Identify which cell holds the provided text, then report its [X, Y] central coordinate. 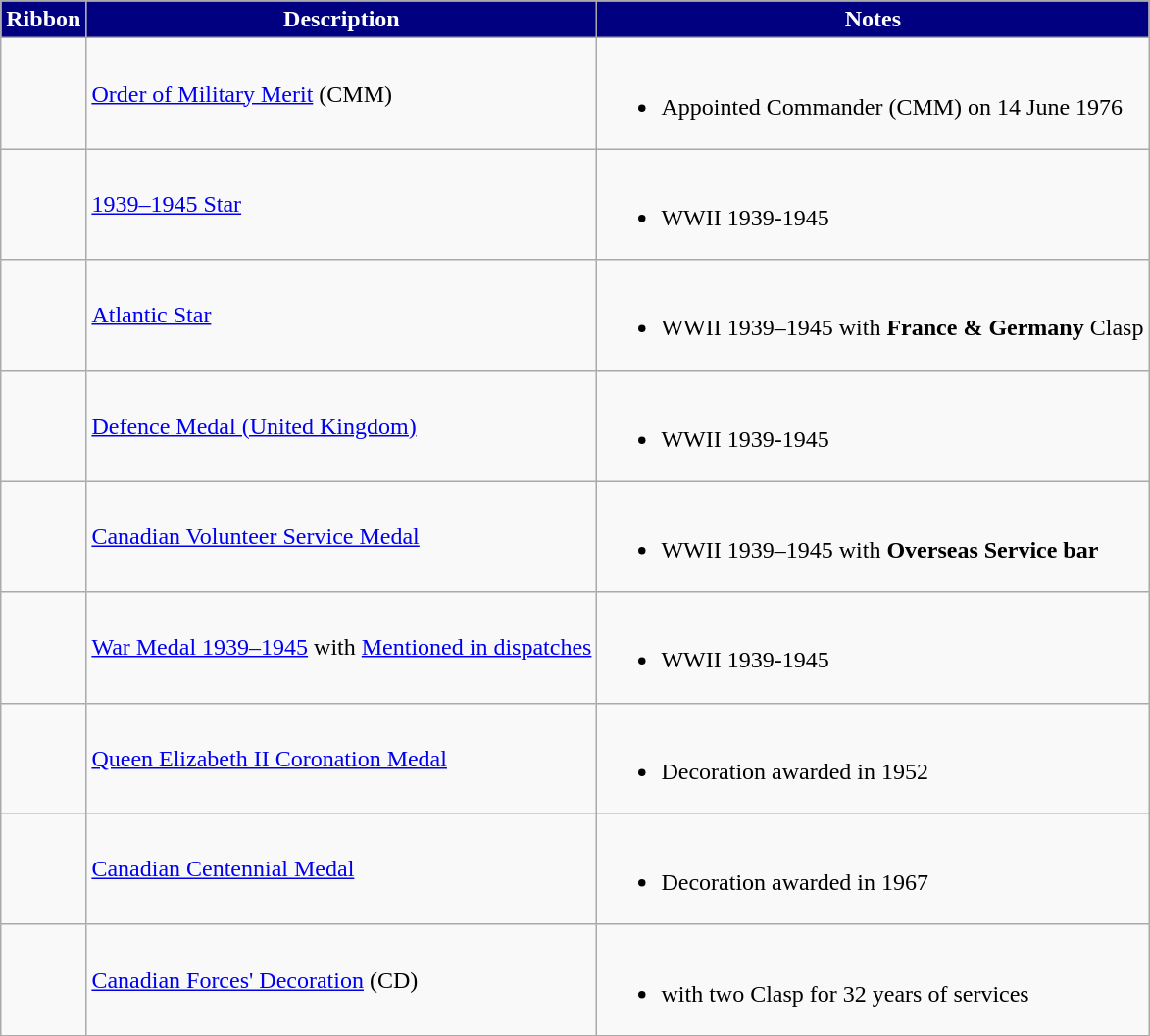
Decoration awarded in 1952 [873, 759]
Atlantic Star [341, 316]
Description [341, 20]
Ribbon [43, 20]
Canadian Forces' Decoration (CD) [341, 980]
Defence Medal (United Kingdom) [341, 425]
WWII 1939–1945 with France & Germany Clasp [873, 316]
Canadian Centennial Medal [341, 868]
with two Clasp for 32 years of services [873, 980]
Queen Elizabeth II Coronation Medal [341, 759]
Canadian Volunteer Service Medal [341, 537]
Notes [873, 20]
War Medal 1939–1945 with Mentioned in dispatches [341, 647]
Appointed Commander (CMM) on 14 June 1976 [873, 94]
WWII 1939–1945 with Overseas Service bar [873, 537]
Decoration awarded in 1967 [873, 868]
Order of Military Merit (CMM) [341, 94]
1939–1945 Star [341, 204]
